Return the [x, y] coordinate for the center point of the cell that contains the specified text.  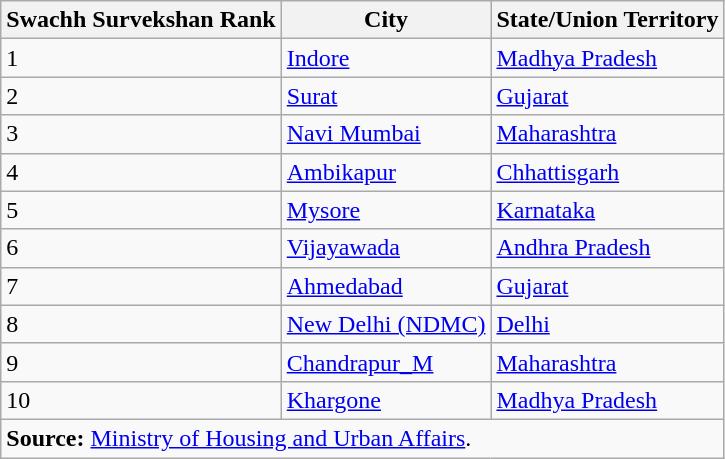
6 [141, 248]
10 [141, 400]
Swachh Survekshan Rank [141, 20]
Chhattisgarh [608, 172]
City [386, 20]
8 [141, 324]
Delhi [608, 324]
4 [141, 172]
Ahmedabad [386, 286]
Source: Ministry of Housing and Urban Affairs. [362, 438]
5 [141, 210]
Surat [386, 96]
Karnataka [608, 210]
Khargone [386, 400]
7 [141, 286]
State/Union Territory [608, 20]
Chandrapur_M [386, 362]
Andhra Pradesh [608, 248]
Ambikapur [386, 172]
New Delhi (NDMC) [386, 324]
Mysore [386, 210]
3 [141, 134]
Navi Mumbai [386, 134]
2 [141, 96]
Indore [386, 58]
1 [141, 58]
Vijayawada [386, 248]
9 [141, 362]
